Locate the cell with the specified text and output its [X, Y] center coordinate. 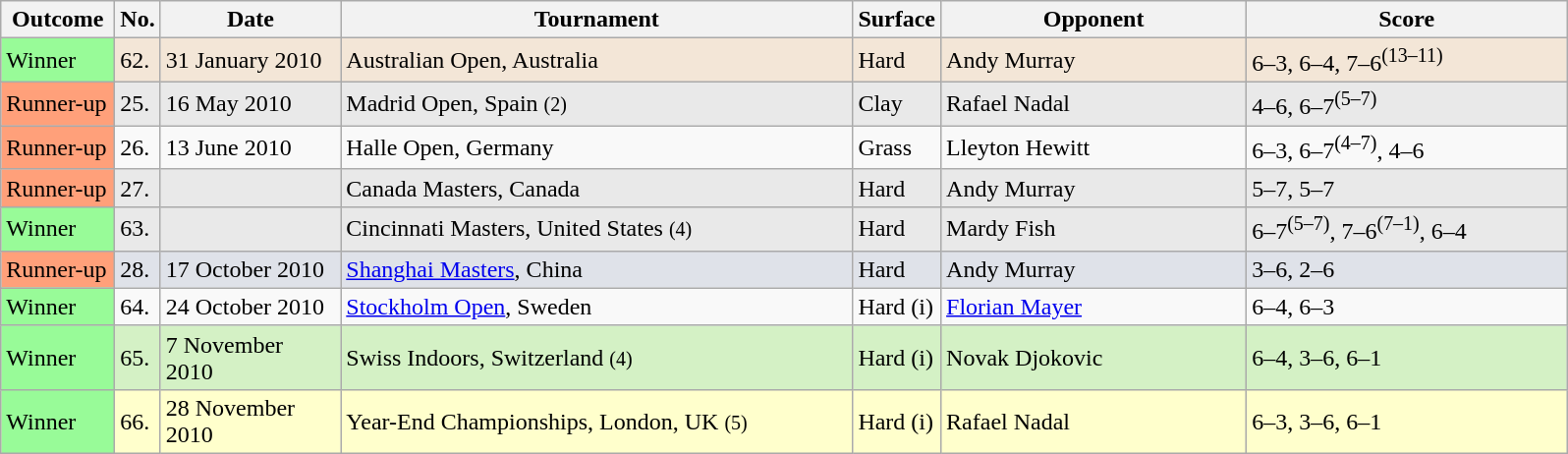
4–6, 6–7(5–7) [1407, 104]
Shanghai Masters, China [597, 269]
Date [251, 20]
Florian Mayer [1094, 307]
Lleyton Hewitt [1094, 147]
17 October 2010 [251, 269]
Mardy Fish [1094, 230]
Madrid Open, Spain (2) [597, 104]
Halle Open, Germany [597, 147]
24 October 2010 [251, 307]
6–3, 6–7(4–7), 4–6 [1407, 147]
28 November 2010 [251, 421]
Grass [897, 147]
6–3, 6–4, 7–6(13–11) [1407, 61]
5–7, 5–7 [1407, 188]
Cincinnati Masters, United States (4) [597, 230]
25. [138, 104]
7 November 2010 [251, 358]
Canada Masters, Canada [597, 188]
65. [138, 358]
16 May 2010 [251, 104]
27. [138, 188]
26. [138, 147]
Tournament [597, 20]
13 June 2010 [251, 147]
6–4, 6–3 [1407, 307]
62. [138, 61]
Outcome [58, 20]
Opponent [1094, 20]
Stockholm Open, Sweden [597, 307]
63. [138, 230]
6–4, 3–6, 6–1 [1407, 358]
28. [138, 269]
Swiss Indoors, Switzerland (4) [597, 358]
66. [138, 421]
Year-End Championships, London, UK (5) [597, 421]
6–3, 3–6, 6–1 [1407, 421]
No. [138, 20]
Score [1407, 20]
3–6, 2–6 [1407, 269]
64. [138, 307]
Clay [897, 104]
6–7(5–7), 7–6(7–1), 6–4 [1407, 230]
31 January 2010 [251, 61]
Australian Open, Australia [597, 61]
Surface [897, 20]
Novak Djokovic [1094, 358]
